Return the [x, y] coordinate for the center point of the cell that contains the specified text.  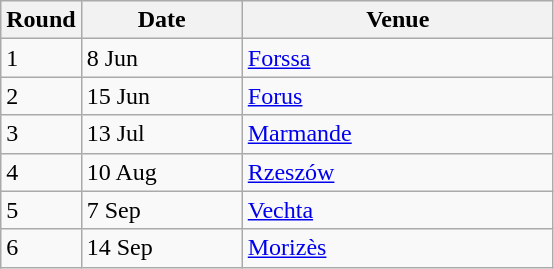
5 [41, 210]
4 [41, 172]
15 Jun [162, 96]
Date [162, 20]
Forssa [398, 58]
2 [41, 96]
14 Sep [162, 248]
Morizès [398, 248]
7 Sep [162, 210]
8 Jun [162, 58]
Venue [398, 20]
1 [41, 58]
3 [41, 134]
Vechta [398, 210]
Round [41, 20]
Forus [398, 96]
Rzeszów [398, 172]
Marmande [398, 134]
6 [41, 248]
13 Jul [162, 134]
10 Aug [162, 172]
